From the cell containing the given text, extract its center point as [X, Y] coordinate. 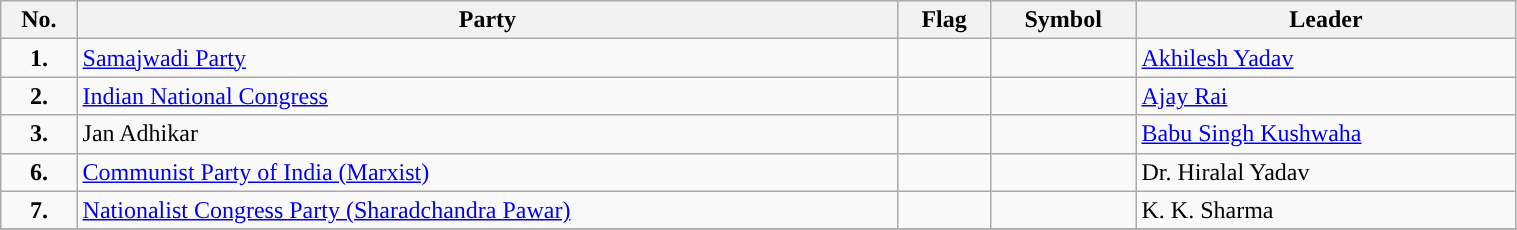
Akhilesh Yadav [1326, 58]
Flag [944, 20]
6. [39, 172]
2. [39, 96]
K. K. Sharma [1326, 210]
7. [39, 210]
Indian National Congress [488, 96]
Ajay Rai [1326, 96]
1. [39, 58]
Communist Party of India (Marxist) [488, 172]
Nationalist Congress Party (Sharadchandra Pawar) [488, 210]
Symbol [1062, 20]
3. [39, 134]
Jan Adhikar [488, 134]
Dr. Hiralal Yadav [1326, 172]
Babu Singh Kushwaha [1326, 134]
Party [488, 20]
Samajwadi Party [488, 58]
Leader [1326, 20]
No. [39, 20]
